Identify which cell holds the provided text, then report its (x, y) central coordinate. 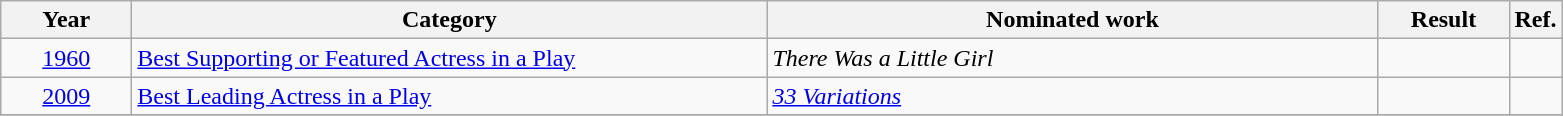
Category (450, 20)
Nominated work (1072, 20)
2009 (66, 96)
There Was a Little Girl (1072, 58)
Ref. (1536, 20)
Year (66, 20)
1960 (66, 58)
Best Supporting or Featured Actress in a Play (450, 58)
Result (1444, 20)
33 Variations (1072, 96)
Best Leading Actress in a Play (450, 96)
